Return the [x, y] coordinate for the center point of the cell that contains the specified text.  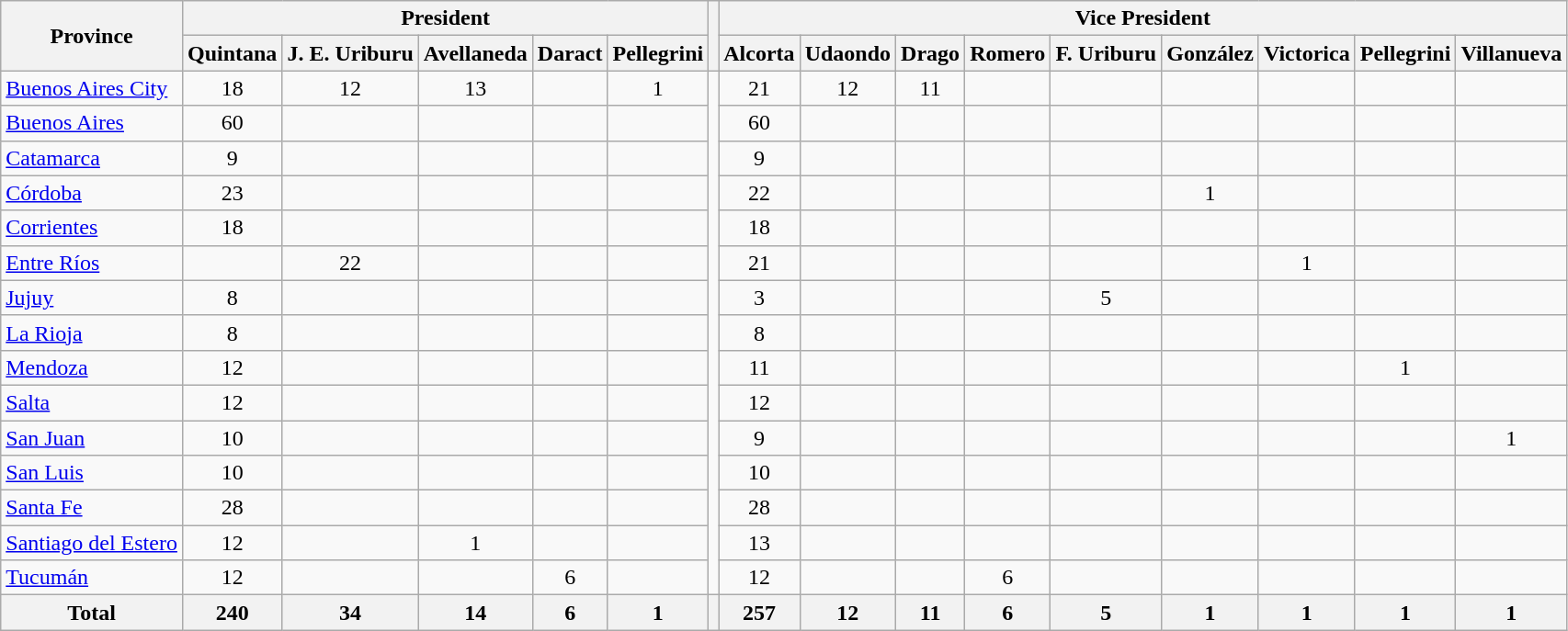
Jujuy [92, 298]
Romero [1007, 53]
Province [92, 36]
240 [232, 613]
Buenos Aires City [92, 88]
Mendoza [92, 367]
F. Uriburu [1107, 53]
14 [475, 613]
Villanueva [1511, 53]
Quintana [232, 53]
J. E. Uriburu [350, 53]
Avellaneda [475, 53]
Santiago del Estero [92, 543]
Tucumán [92, 578]
Victorica [1307, 53]
La Rioja [92, 332]
Drago [930, 53]
Córdoba [92, 193]
257 [759, 613]
Catamarca [92, 158]
Santa Fe [92, 508]
Alcorta [759, 53]
San Luis [92, 473]
San Juan [92, 438]
González [1210, 53]
Udaondo [847, 53]
Daract [570, 53]
Entre Ríos [92, 263]
3 [759, 298]
23 [232, 193]
Salta [92, 402]
Corrientes [92, 228]
Vice President [1143, 18]
President [445, 18]
Total [92, 613]
Buenos Aires [92, 123]
34 [350, 613]
